Locate the cell with the specified text and output its (x, y) center coordinate. 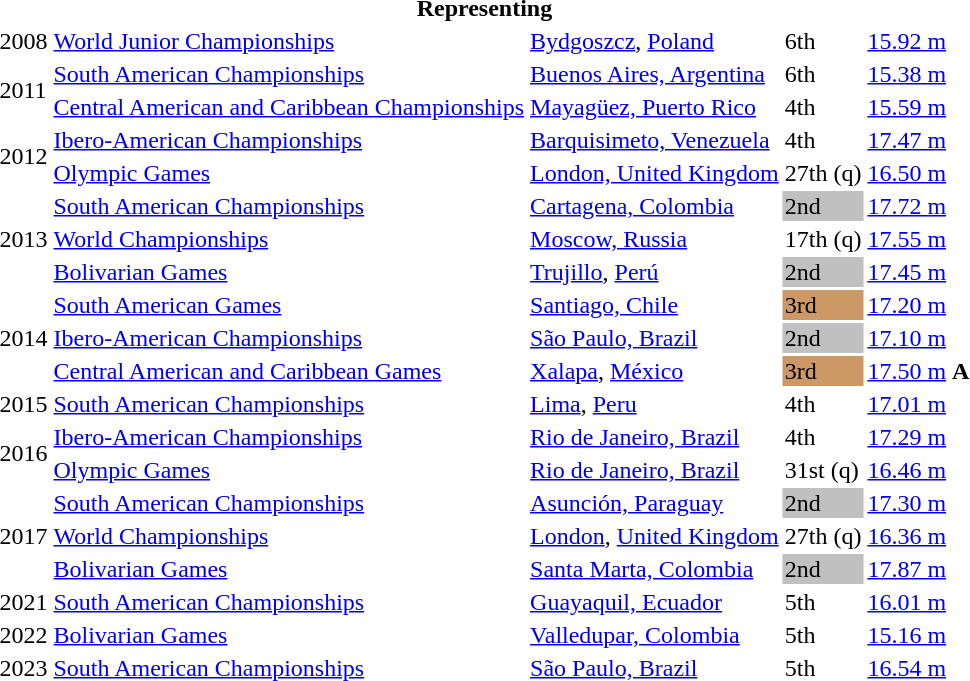
São Paulo, Brazil (655, 338)
Xalapa, México (655, 371)
World Junior Championships (289, 41)
Buenos Aires, Argentina (655, 74)
Cartagena, Colombia (655, 206)
Santa Marta, Colombia (655, 569)
Central American and Caribbean Games (289, 371)
Asunción, Paraguay (655, 503)
Santiago, Chile (655, 305)
Bydgoszcz, Poland (655, 41)
Lima, Peru (655, 404)
Central American and Caribbean Championships (289, 107)
Barquisimeto, Venezuela (655, 140)
South American Games (289, 305)
Mayagüez, Puerto Rico (655, 107)
Moscow, Russia (655, 239)
Guayaquil, Ecuador (655, 602)
Trujillo, Perú (655, 272)
31st (q) (823, 470)
Valledupar, Colombia (655, 635)
17th (q) (823, 239)
